Pinpoint the cell where the given text exists, returning its (X, Y) midpoint coordinate. 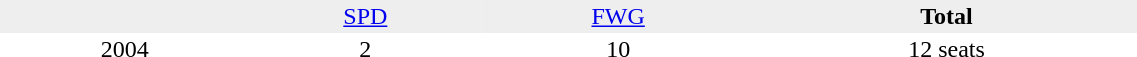
SPD (366, 16)
Total (946, 16)
FWG (618, 16)
